Scan for the cell matching the given text and deliver its (x, y) coordinate at center. 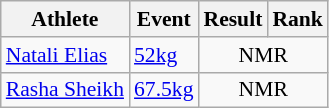
52kg (164, 55)
Natali Elias (65, 55)
Rank (298, 19)
67.5kg (164, 90)
Athlete (65, 19)
Rasha Sheikh (65, 90)
Event (164, 19)
Result (232, 19)
